Identify which cell holds the provided text, then report its (x, y) central coordinate. 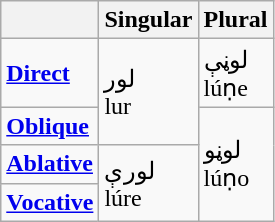
لورېlúre (148, 183)
Vocative (50, 202)
Oblique (50, 126)
Plural (236, 20)
Singular (148, 20)
Direct (50, 73)
Ablative (50, 164)
لورlur (148, 92)
لوڼېlúṇe (236, 73)
لوڼوlúṇo (236, 164)
